Search for the cell housing the specified text and yield its [X, Y] center coordinate. 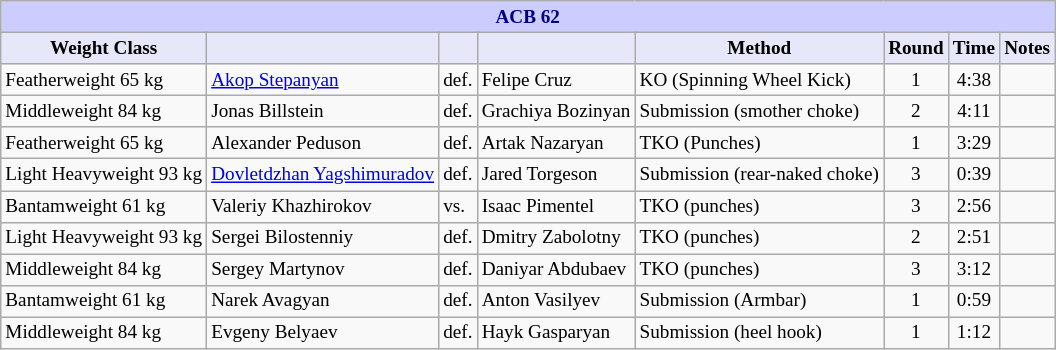
Time [974, 48]
4:38 [974, 80]
Evgeny Belyaev [323, 333]
ACB 62 [528, 17]
3:29 [974, 143]
2:51 [974, 238]
Dmitry Zabolotny [556, 238]
Sergey Martynov [323, 270]
Felipe Cruz [556, 80]
1:12 [974, 333]
4:11 [974, 111]
Artak Nazaryan [556, 143]
Grachiya Bozinyan [556, 111]
2:56 [974, 206]
Dovletdzhan Yagshimuradov [323, 175]
Anton Vasilyev [556, 301]
Daniyar Abdubaev [556, 270]
KO (Spinning Wheel Kick) [760, 80]
Jonas Billstein [323, 111]
Method [760, 48]
TKO (Punches) [760, 143]
Valeriy Khazhirokov [323, 206]
Submission (heel hook) [760, 333]
Notes [1028, 48]
Narek Avagyan [323, 301]
Submission (smother choke) [760, 111]
Sergei Bilostenniy [323, 238]
Submission (rear-naked choke) [760, 175]
Round [916, 48]
Isaac Pimentel [556, 206]
vs. [458, 206]
Submission (Armbar) [760, 301]
Alexander Peduson [323, 143]
Jared Torgeson [556, 175]
Hayk Gasparyan [556, 333]
Akop Stepanyan [323, 80]
0:39 [974, 175]
0:59 [974, 301]
Weight Class [104, 48]
3:12 [974, 270]
